Pinpoint the cell where the given text exists, returning its [X, Y] midpoint coordinate. 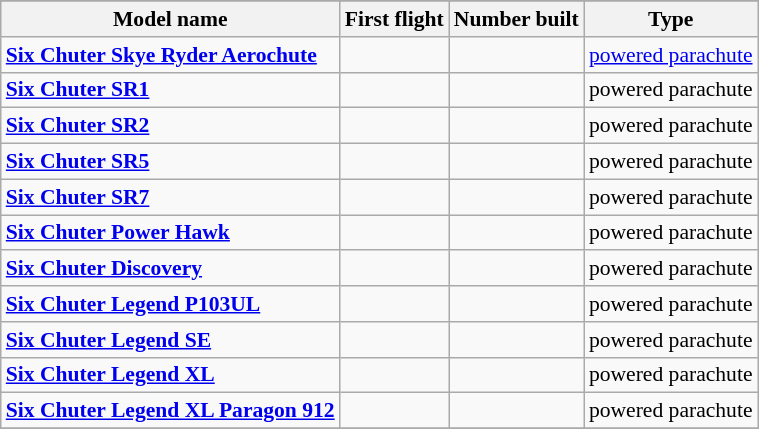
Six Chuter Legend P103UL [170, 304]
Six Chuter SR5 [170, 162]
Type [671, 19]
First flight [394, 19]
Model name [170, 19]
Six Chuter Legend SE [170, 340]
Six Chuter Legend XL [170, 375]
Six Chuter SR2 [170, 126]
Number built [516, 19]
Six Chuter Discovery [170, 269]
Six Chuter SR7 [170, 197]
Six Chuter Skye Ryder Aerochute [170, 55]
Six Chuter Power Hawk [170, 233]
Six Chuter Legend XL Paragon 912 [170, 411]
Six Chuter SR1 [170, 90]
